Capture the cell that displays the provided text and extract its [X, Y] central coordinate. 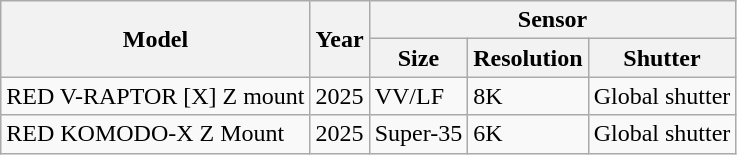
Super-35 [418, 134]
8K [528, 96]
Resolution [528, 58]
VV/LF [418, 96]
Year [340, 39]
Size [418, 58]
RED V-RAPTOR [X] Z mount [156, 96]
Shutter [662, 58]
6K [528, 134]
Sensor [552, 20]
Model [156, 39]
RED KOMODO-X Z Mount [156, 134]
